Search for the cell housing the specified text and yield its (x, y) center coordinate. 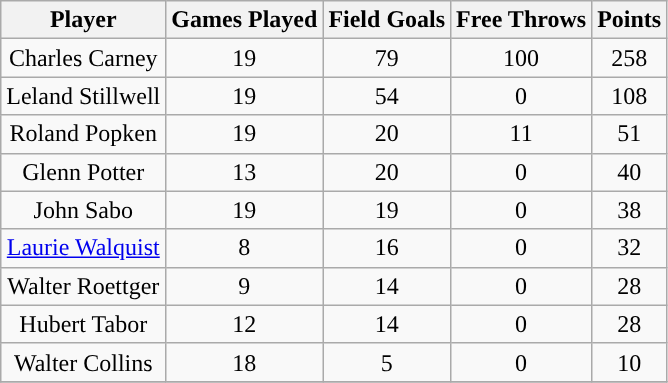
9 (244, 286)
Games Played (244, 20)
Hubert Tabor (84, 324)
10 (630, 362)
Player (84, 20)
Free Throws (522, 20)
Laurie Walquist (84, 248)
38 (630, 210)
32 (630, 248)
12 (244, 324)
Charles Carney (84, 58)
Points (630, 20)
Walter Roettger (84, 286)
108 (630, 96)
258 (630, 58)
John Sabo (84, 210)
Roland Popken (84, 134)
13 (244, 172)
5 (387, 362)
11 (522, 134)
18 (244, 362)
54 (387, 96)
51 (630, 134)
Field Goals (387, 20)
100 (522, 58)
Leland Stillwell (84, 96)
40 (630, 172)
79 (387, 58)
Walter Collins (84, 362)
16 (387, 248)
8 (244, 248)
Glenn Potter (84, 172)
